Output the (X, Y) coordinate of the center of the cell containing the given text.  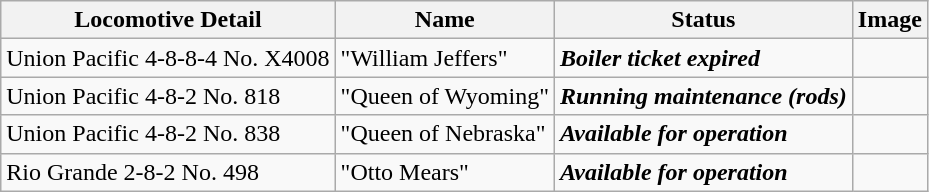
Status (703, 20)
"Otto Mears" (444, 172)
Union Pacific 4-8-2 No. 838 (168, 134)
Union Pacific 4-8-8-4 No. X4008 (168, 58)
Image (890, 20)
Rio Grande 2-8-2 No. 498 (168, 172)
Union Pacific 4-8-2 No. 818 (168, 96)
"Queen of Nebraska" (444, 134)
Name (444, 20)
Locomotive Detail (168, 20)
"Queen of Wyoming" (444, 96)
Boiler ticket expired (703, 58)
"William Jeffers" (444, 58)
Running maintenance (rods) (703, 96)
